Output the (x, y) coordinate of the center of the cell containing the given text.  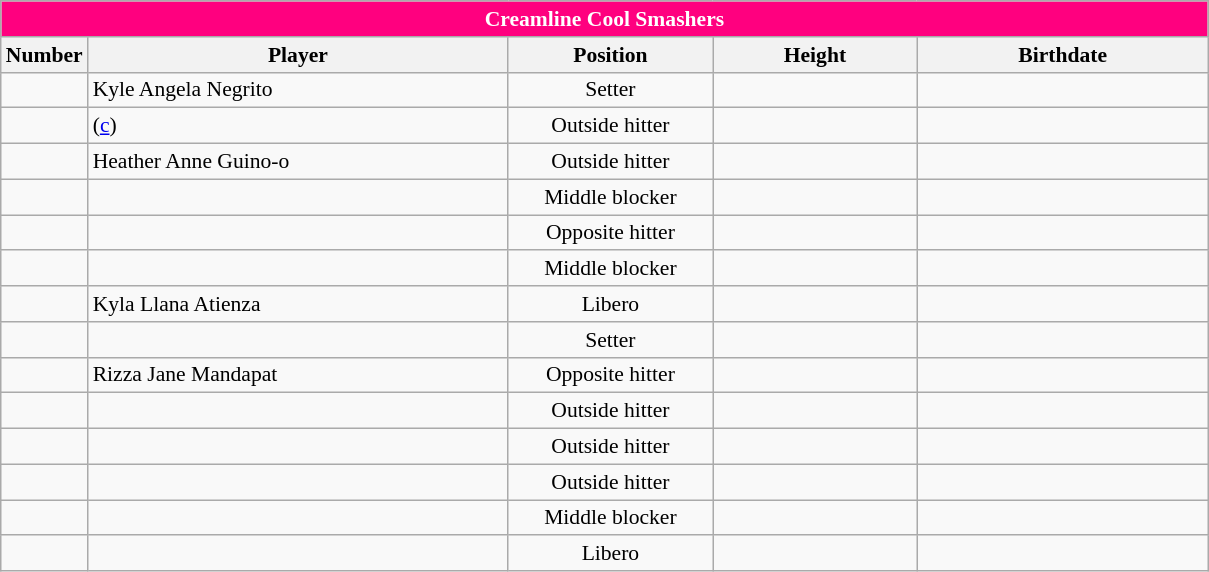
Kyle Angela Negrito (298, 90)
Number (44, 55)
Birthdate (1062, 55)
Creamline Cool Smashers (604, 19)
Height (816, 55)
Player (298, 55)
Rizza Jane Mandapat (298, 375)
Heather Anne Guino-o (298, 162)
Kyla Llana Atienza (298, 304)
Position (610, 55)
(c) (298, 126)
